Return (x, y) of the center of cell containing provided text 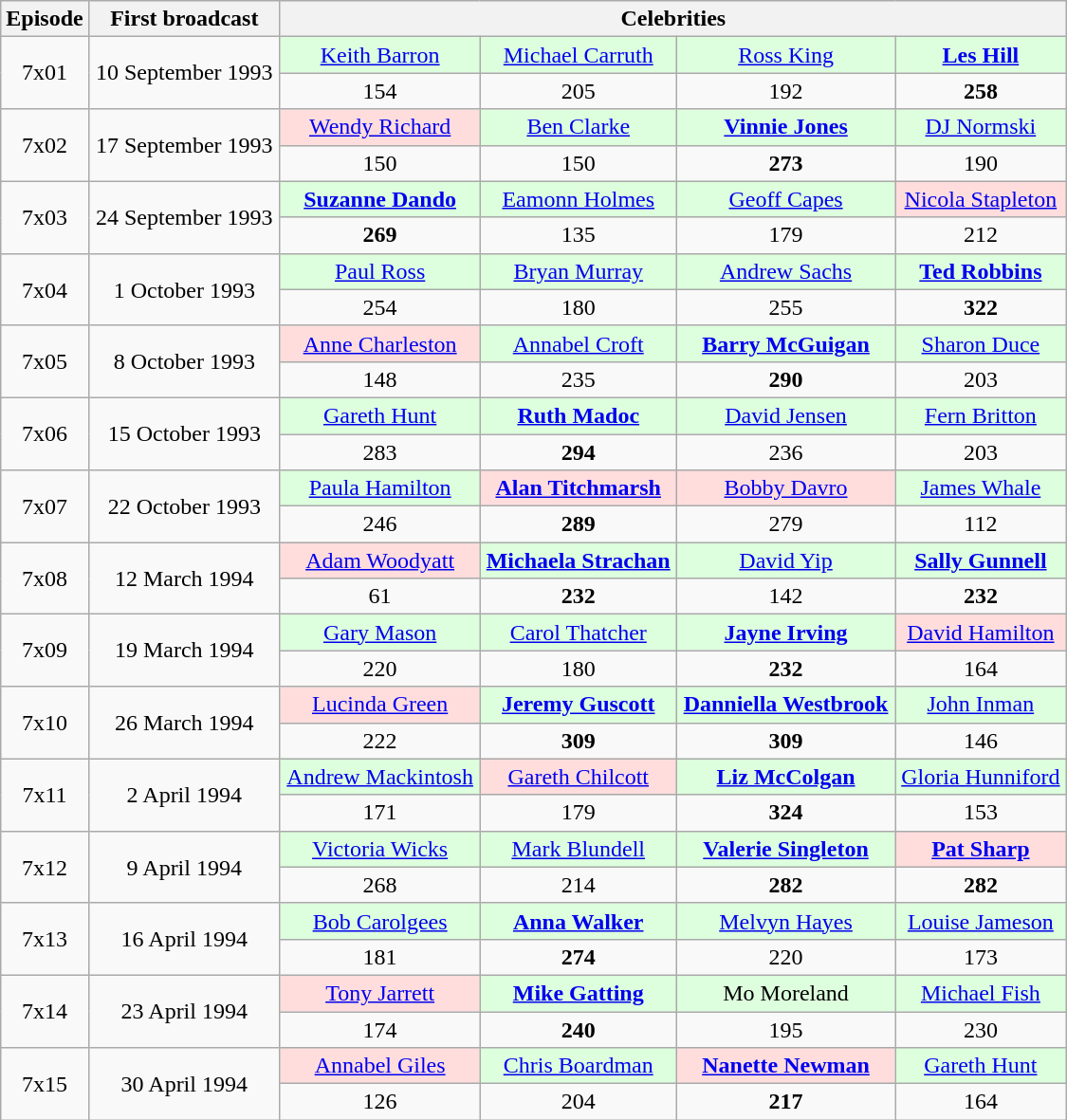
Suzanne Dando (379, 199)
153 (981, 813)
235 (579, 379)
190 (981, 163)
7x11 (45, 795)
Anna Walker (579, 921)
Gary Mason (379, 633)
195 (786, 1029)
Keith Barron (379, 55)
283 (379, 452)
Gloria Hunniford (981, 777)
290 (786, 379)
1 October 1993 (184, 289)
Celebrities (673, 19)
Ted Robbins (981, 271)
171 (379, 813)
61 (379, 597)
7x12 (45, 867)
205 (579, 91)
322 (981, 307)
Bob Carolgees (379, 921)
174 (379, 1029)
294 (579, 452)
Bobby Davro (786, 488)
2 April 1994 (184, 795)
254 (379, 307)
192 (786, 91)
217 (786, 1102)
Bryan Murray (579, 271)
Vinnie Jones (786, 127)
23 April 1994 (184, 1011)
112 (981, 524)
Mike Gatting (579, 993)
7x14 (45, 1011)
Paul Ross (379, 271)
273 (786, 163)
15 October 1993 (184, 433)
22 October 1993 (184, 506)
148 (379, 379)
Carol Thatcher (579, 633)
Anne Charleston (379, 343)
DJ Normski (981, 127)
181 (379, 957)
324 (786, 813)
Pat Sharp (981, 849)
David Hamilton (981, 633)
126 (379, 1102)
289 (579, 524)
Tony Jarrett (379, 993)
Ruth Madoc (579, 415)
Paula Hamilton (379, 488)
7x08 (45, 578)
8 October 1993 (184, 361)
Sally Gunnell (981, 560)
Andrew Mackintosh (379, 777)
Michael Fish (981, 993)
Jeremy Guscott (579, 705)
7x13 (45, 939)
David Jensen (786, 415)
Jayne Irving (786, 633)
Ben Clarke (579, 127)
John Inman (981, 705)
240 (579, 1029)
7x06 (45, 433)
Gareth Chilcott (579, 777)
214 (579, 885)
Barry McGuigan (786, 343)
10 September 1993 (184, 73)
Alan Titchmarsh (579, 488)
Lucinda Green (379, 705)
212 (981, 235)
Melvyn Hayes (786, 921)
269 (379, 235)
Mo Moreland (786, 993)
26 March 1994 (184, 723)
173 (981, 957)
Michael Carruth (579, 55)
7x01 (45, 73)
154 (379, 91)
Liz McColgan (786, 777)
Nanette Newman (786, 1066)
Eamonn Holmes (579, 199)
24 September 1993 (184, 217)
7x03 (45, 217)
236 (786, 452)
Fern Britton (981, 415)
230 (981, 1029)
135 (579, 235)
258 (981, 91)
Andrew Sachs (786, 271)
255 (786, 307)
Wendy Richard (379, 127)
Annabel Giles (379, 1066)
Annabel Croft (579, 343)
268 (379, 885)
222 (379, 741)
274 (579, 957)
30 April 1994 (184, 1084)
David Yip (786, 560)
Geoff Capes (786, 199)
279 (786, 524)
7x04 (45, 289)
Les Hill (981, 55)
Episode (45, 19)
7x10 (45, 723)
Sharon Duce (981, 343)
9 April 1994 (184, 867)
246 (379, 524)
James Whale (981, 488)
First broadcast (184, 19)
204 (579, 1102)
Danniella Westbrook (786, 705)
Mark Blundell (579, 849)
7x07 (45, 506)
Adam Woodyatt (379, 560)
7x02 (45, 145)
7x05 (45, 361)
Nicola Stapleton (981, 199)
7x09 (45, 651)
Michaela Strachan (579, 560)
16 April 1994 (184, 939)
146 (981, 741)
12 March 1994 (184, 578)
Chris Boardman (579, 1066)
Ross King (786, 55)
Louise Jameson (981, 921)
19 March 1994 (184, 651)
Victoria Wicks (379, 849)
Valerie Singleton (786, 849)
142 (786, 597)
17 September 1993 (184, 145)
7x15 (45, 1084)
